Return the (x, y) coordinate for the center point of the cell that contains the specified text.  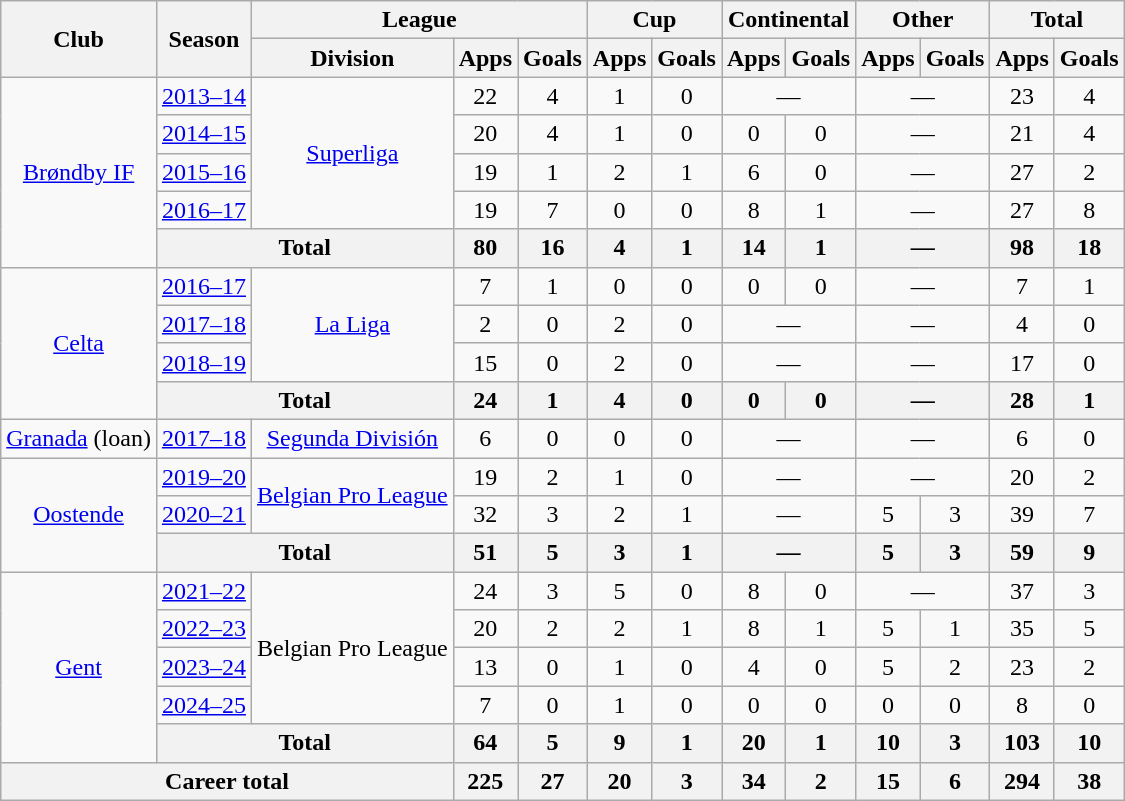
League (419, 20)
Continental (789, 20)
28 (1022, 400)
2015–16 (204, 172)
2018–19 (204, 362)
225 (485, 781)
13 (485, 667)
98 (1022, 248)
2019–20 (204, 477)
Division (352, 58)
2020–21 (204, 515)
2022–23 (204, 629)
294 (1022, 781)
103 (1022, 743)
16 (553, 248)
Gent (79, 667)
2023–24 (204, 667)
18 (1089, 248)
Oostende (79, 515)
38 (1089, 781)
Celta (79, 343)
La Liga (352, 324)
80 (485, 248)
14 (754, 248)
Season (204, 39)
51 (485, 553)
37 (1022, 591)
Career total (227, 781)
2021–22 (204, 591)
22 (485, 96)
35 (1022, 629)
2014–15 (204, 134)
Other (923, 20)
Segunda División (352, 438)
2013–14 (204, 96)
Club (79, 39)
2024–25 (204, 705)
Superliga (352, 153)
21 (1022, 134)
34 (754, 781)
Brøndby IF (79, 172)
64 (485, 743)
Granada (loan) (79, 438)
Cup (654, 20)
59 (1022, 553)
39 (1022, 515)
17 (1022, 362)
32 (485, 515)
